Return (x, y) of the center of cell containing provided text 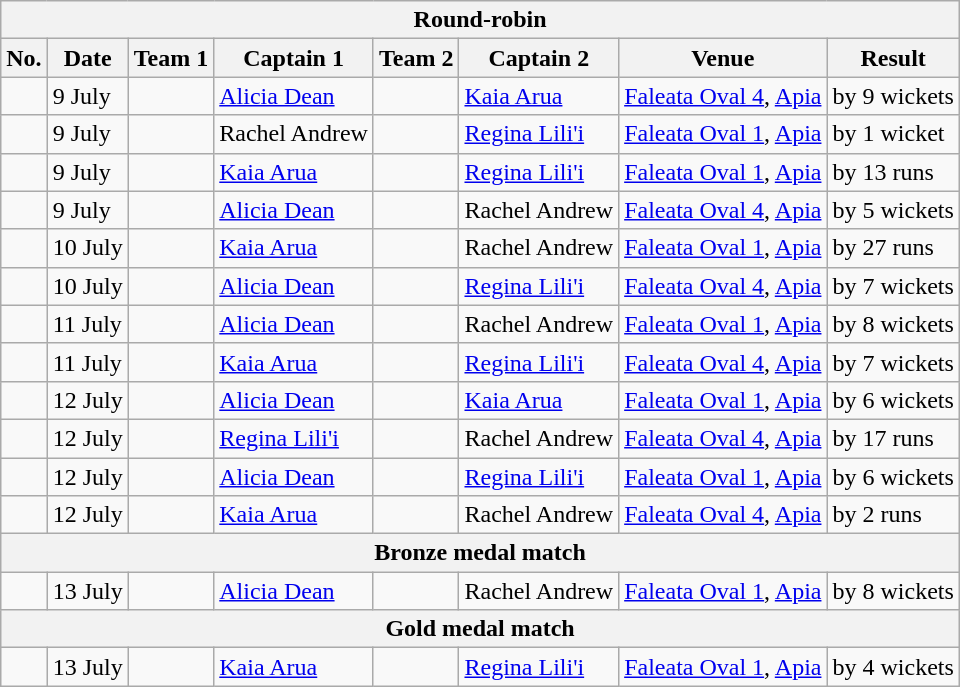
Team 1 (171, 58)
by 13 runs (893, 172)
Venue (723, 58)
Captain 1 (294, 58)
by 27 runs (893, 248)
Captain 2 (539, 58)
Bronze medal match (480, 553)
Round-robin (480, 20)
by 5 wickets (893, 210)
Date (88, 58)
Gold medal match (480, 629)
Team 2 (416, 58)
by 1 wicket (893, 134)
by 2 runs (893, 515)
by 17 runs (893, 438)
No. (24, 58)
Result (893, 58)
by 4 wickets (893, 667)
by 9 wickets (893, 96)
